Find where the given text appears and provide that cell's center as (X, Y) coordinate. 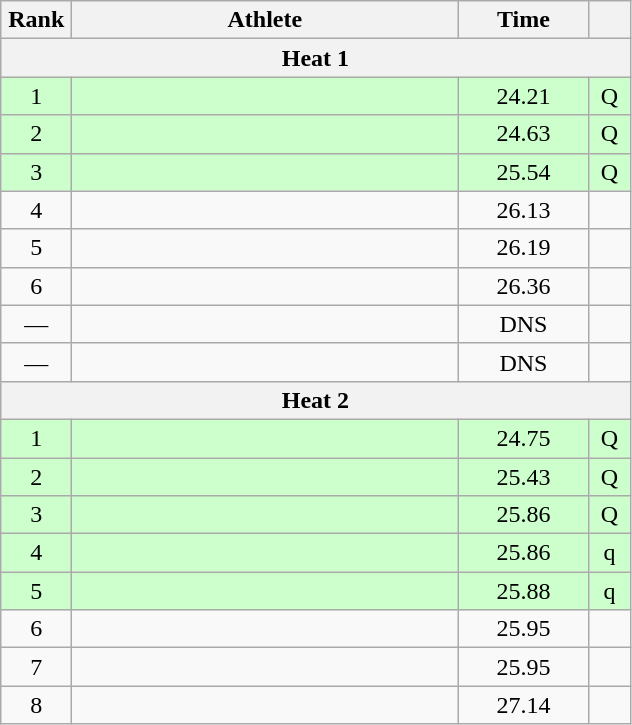
24.21 (524, 96)
Heat 1 (316, 58)
26.13 (524, 210)
26.36 (524, 286)
25.43 (524, 477)
8 (36, 705)
27.14 (524, 705)
7 (36, 667)
26.19 (524, 248)
24.75 (524, 438)
Heat 2 (316, 400)
25.54 (524, 172)
24.63 (524, 134)
Rank (36, 20)
Athlete (265, 20)
Time (524, 20)
25.88 (524, 591)
